Detect which cell encompasses the target text, then output its (X, Y) center coordinate. 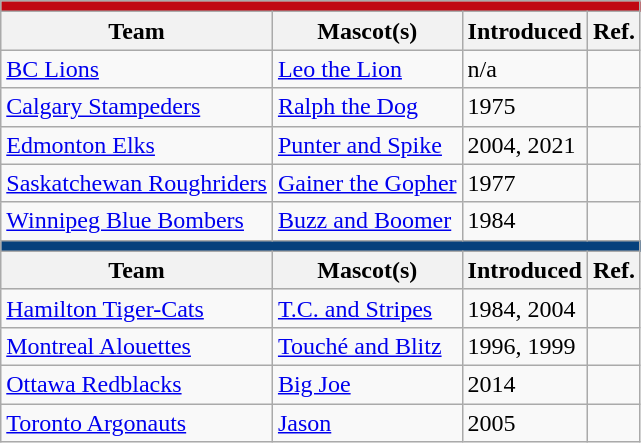
Winnipeg Blue Bombers (137, 221)
Big Joe (367, 384)
Leo the Lion (367, 69)
1977 (524, 183)
Buzz and Boomer (367, 221)
Ralph the Dog (367, 107)
Hamilton Tiger-Cats (137, 308)
2005 (524, 423)
Touché and Blitz (367, 346)
Toronto Argonauts (137, 423)
Montreal Alouettes (137, 346)
Saskatchewan Roughriders (137, 183)
Gainer the Gopher (367, 183)
Calgary Stampeders (137, 107)
1984 (524, 221)
Punter and Spike (367, 145)
1984, 2004 (524, 308)
BC Lions (137, 69)
T.C. and Stripes (367, 308)
n/a (524, 69)
Ottawa Redblacks (137, 384)
2014 (524, 384)
1996, 1999 (524, 346)
Jason (367, 423)
2004, 2021 (524, 145)
Edmonton Elks (137, 145)
1975 (524, 107)
